Return (X, Y) of the center of cell containing provided text 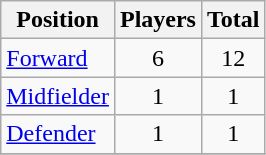
Defender (58, 134)
Players (158, 20)
Position (58, 20)
Midfielder (58, 96)
Forward (58, 58)
Total (233, 20)
12 (233, 58)
6 (158, 58)
